From the cell containing the given text, extract its center point as (x, y) coordinate. 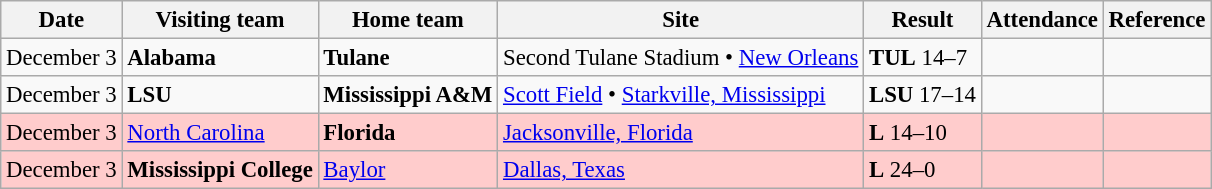
LSU (220, 95)
Date (62, 20)
L 24–0 (923, 170)
TUL 14–7 (923, 58)
Mississippi College (220, 170)
L 14–10 (923, 133)
Second Tulane Stadium • New Orleans (681, 58)
Jacksonville, Florida (681, 133)
Attendance (1042, 20)
Result (923, 20)
Site (681, 20)
Dallas, Texas (681, 170)
North Carolina (220, 133)
Baylor (408, 170)
Mississippi A&M (408, 95)
Tulane (408, 58)
Alabama (220, 58)
Visiting team (220, 20)
LSU 17–14 (923, 95)
Florida (408, 133)
Reference (1157, 20)
Scott Field • Starkville, Mississippi (681, 95)
Home team (408, 20)
